Output the (X, Y) coordinate of the center of the cell containing the given text.  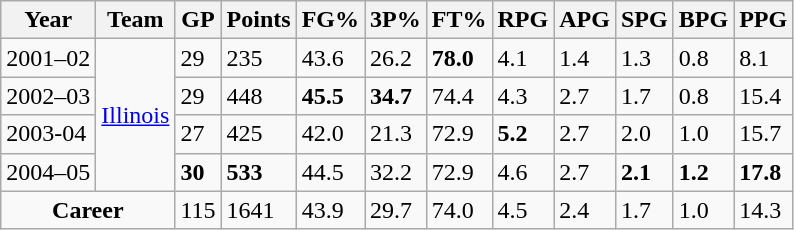
4.1 (523, 58)
4.5 (523, 210)
42.0 (330, 134)
FG% (330, 20)
4.3 (523, 96)
RPG (523, 20)
30 (198, 172)
17.8 (764, 172)
448 (258, 96)
PPG (764, 20)
533 (258, 172)
115 (198, 210)
2001–02 (48, 58)
26.2 (396, 58)
3P% (396, 20)
Year (48, 20)
2.0 (644, 134)
GP (198, 20)
34.7 (396, 96)
74.4 (459, 96)
SPG (644, 20)
29.7 (396, 210)
2003-04 (48, 134)
1.2 (703, 172)
5.2 (523, 134)
14.3 (764, 210)
1641 (258, 210)
Career (88, 210)
2.1 (644, 172)
BPG (703, 20)
2002–03 (48, 96)
8.1 (764, 58)
4.6 (523, 172)
74.0 (459, 210)
44.5 (330, 172)
45.5 (330, 96)
27 (198, 134)
235 (258, 58)
15.4 (764, 96)
FT% (459, 20)
32.2 (396, 172)
Points (258, 20)
21.3 (396, 134)
Illinois (136, 115)
APG (585, 20)
425 (258, 134)
43.9 (330, 210)
15.7 (764, 134)
1.4 (585, 58)
43.6 (330, 58)
2.4 (585, 210)
Team (136, 20)
1.3 (644, 58)
78.0 (459, 58)
2004–05 (48, 172)
